Return the [X, Y] coordinate for the center point of the cell that contains the specified text.  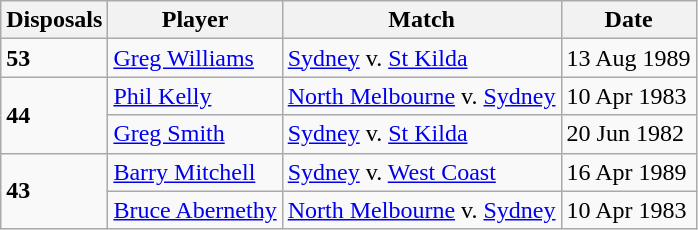
Disposals [54, 20]
Player [195, 20]
Phil Kelly [195, 96]
Bruce Abernethy [195, 210]
44 [54, 115]
20 Jun 1982 [628, 134]
43 [54, 191]
16 Apr 1989 [628, 172]
Greg Williams [195, 58]
Greg Smith [195, 134]
Barry Mitchell [195, 172]
Date [628, 20]
13 Aug 1989 [628, 58]
Sydney v. West Coast [422, 172]
Match [422, 20]
53 [54, 58]
